From the cell containing the given text, extract its center point as (x, y) coordinate. 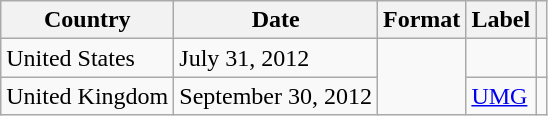
UMG (501, 96)
Label (501, 20)
Date (276, 20)
United States (88, 58)
September 30, 2012 (276, 96)
Format (422, 20)
Country (88, 20)
July 31, 2012 (276, 58)
United Kingdom (88, 96)
